Search for the cell housing the specified text and yield its (X, Y) center coordinate. 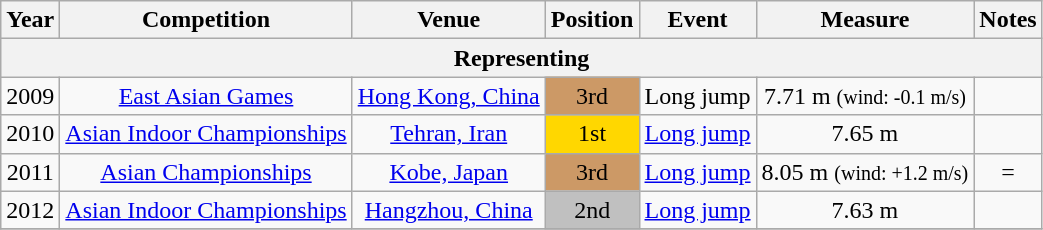
Hangzhou, China (448, 210)
2010 (30, 134)
Competition (206, 20)
= (1008, 172)
Venue (448, 20)
2nd (592, 210)
Event (698, 20)
Year (30, 20)
2009 (30, 96)
2012 (30, 210)
Hong Kong, China (448, 96)
7.63 m (865, 210)
2011 (30, 172)
Kobe, Japan (448, 172)
Measure (865, 20)
1st (592, 134)
8.05 m (wind: +1.2 m/s) (865, 172)
Representing (522, 58)
Notes (1008, 20)
Tehran, Iran (448, 134)
East Asian Games (206, 96)
Position (592, 20)
7.71 m (wind: -0.1 m/s) (865, 96)
7.65 m (865, 134)
Asian Championships (206, 172)
